Capture the cell that displays the provided text and extract its (x, y) central coordinate. 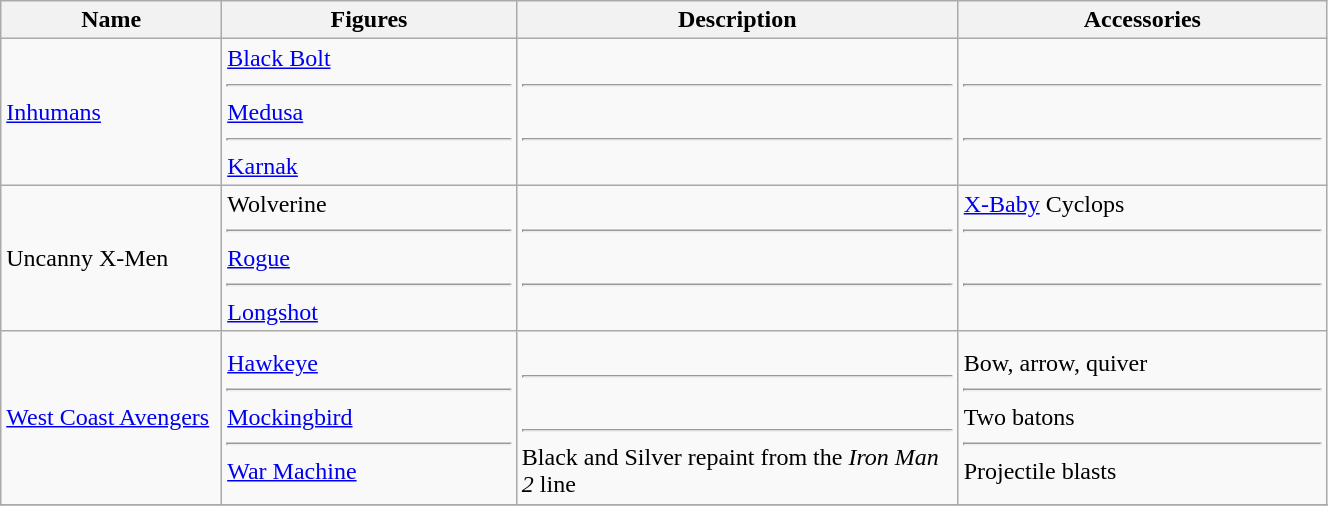
Bow, arrow, quiverTwo batonsProjectile blasts (1142, 418)
Accessories (1142, 20)
HawkeyeMockingbirdWar Machine (370, 418)
Black Bolt MedusaKarnak (370, 112)
X-Baby Cyclops (1142, 258)
Description (737, 20)
Figures (370, 20)
Uncanny X-Men (112, 258)
WolverineRogue Longshot (370, 258)
Name (112, 20)
West Coast Avengers (112, 418)
Inhumans (112, 112)
Black and Silver repaint from the Iron Man 2 line (737, 418)
